Search for the cell housing the specified text and yield its (X, Y) center coordinate. 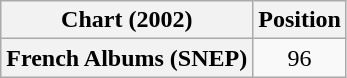
Position (300, 20)
French Albums (SNEP) (127, 58)
Chart (2002) (127, 20)
96 (300, 58)
